Extract the (x, y) coordinate from the center of the cell holding the provided text.  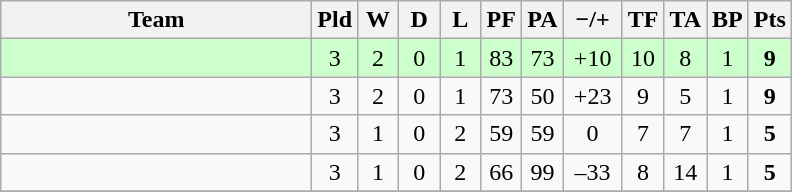
66 (502, 172)
83 (502, 58)
Pts (770, 20)
PF (502, 20)
Team (156, 20)
L (460, 20)
BP (728, 20)
W (378, 20)
D (420, 20)
−/+ (592, 20)
TA (686, 20)
–33 (592, 172)
TF (643, 20)
50 (542, 96)
Pld (335, 20)
10 (643, 58)
+10 (592, 58)
PA (542, 20)
14 (686, 172)
99 (542, 172)
+23 (592, 96)
